Detect which cell encompasses the target text, then output its [x, y] center coordinate. 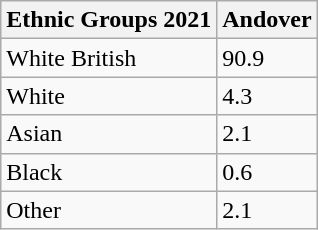
Black [109, 172]
90.9 [267, 58]
Ethnic Groups 2021 [109, 20]
0.6 [267, 172]
Andover [267, 20]
4.3 [267, 96]
White [109, 96]
Asian [109, 134]
Other [109, 210]
White British [109, 58]
